Search for the cell housing the specified text and yield its [x, y] center coordinate. 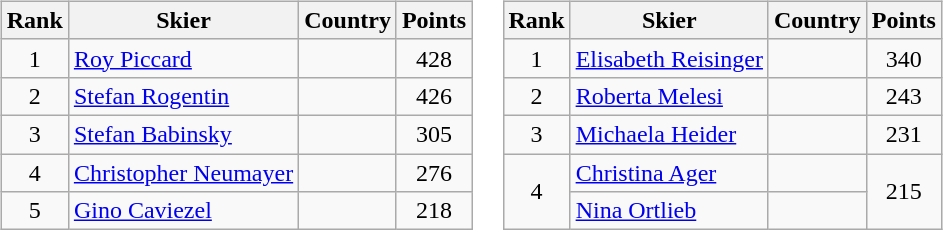
Elisabeth Reisinger [669, 58]
Christopher Neumayer [183, 173]
276 [434, 173]
426 [434, 96]
340 [904, 58]
Michaela Heider [669, 134]
5 [34, 211]
Christina Ager [669, 173]
428 [434, 58]
Roberta Melesi [669, 96]
243 [904, 96]
Nina Ortlieb [669, 211]
Stefan Rogentin [183, 96]
305 [434, 134]
Roy Piccard [183, 58]
Stefan Babinsky [183, 134]
218 [434, 211]
231 [904, 134]
Gino Caviezel [183, 211]
215 [904, 192]
